Return [x, y] of the center of cell containing provided text 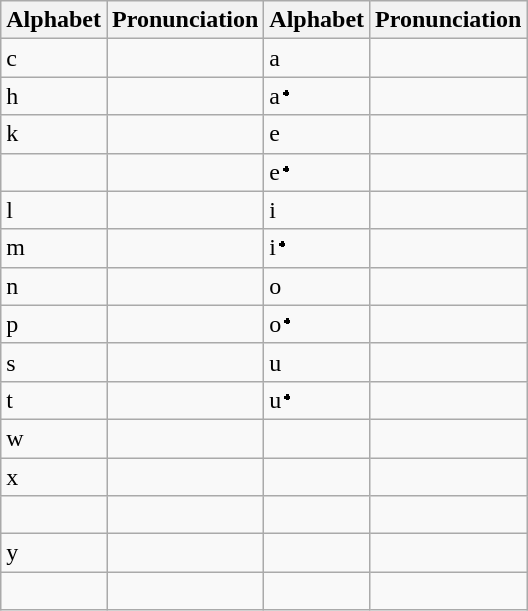
y [54, 553]
o [317, 286]
s [54, 362]
m [54, 248]
l [54, 210]
c [54, 58]
a [317, 58]
k [54, 134]
p [54, 324]
u [317, 362]
h [54, 96]
x [54, 477]
iꞏ [317, 248]
aꞏ [317, 96]
eꞏ [317, 172]
i [317, 210]
t [54, 400]
n [54, 286]
e [317, 134]
w [54, 438]
uꞏ [317, 400]
oꞏ [317, 324]
